Find where the given text appears and provide that cell's center as [x, y] coordinate. 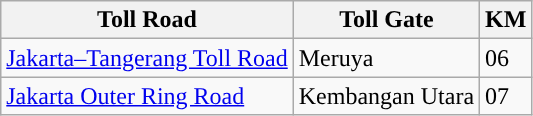
Kembangan Utara [386, 96]
Toll Road [147, 20]
06 [506, 58]
Jakarta Outer Ring Road [147, 96]
KM [506, 20]
Jakarta–Tangerang Toll Road [147, 58]
Meruya [386, 58]
07 [506, 96]
Toll Gate [386, 20]
